Return the (X, Y) coordinate for the center point of the cell that contains the specified text.  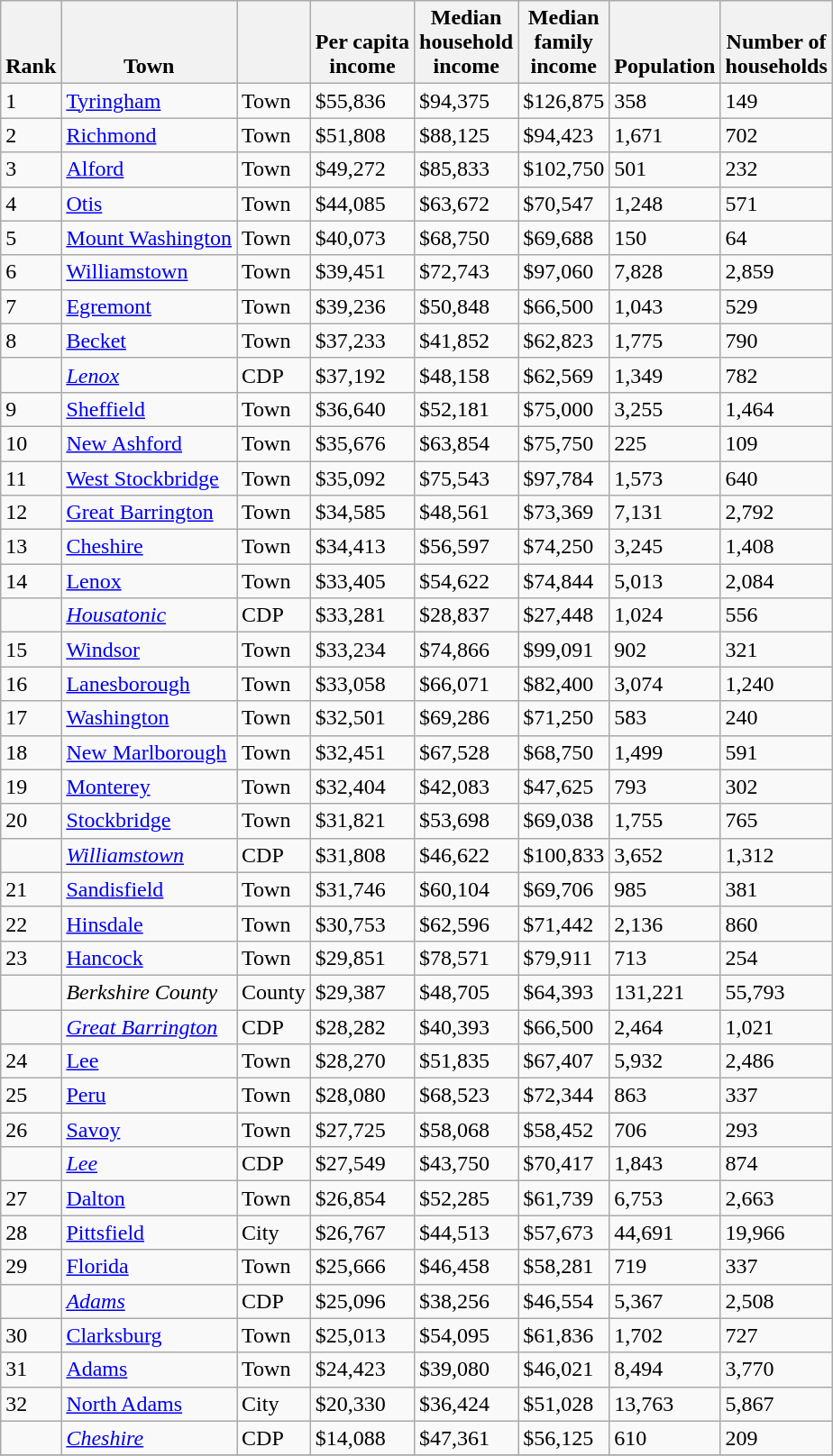
$73,369 (564, 513)
$74,844 (564, 581)
874 (776, 1164)
$40,393 (467, 1026)
2,859 (776, 272)
32 (31, 1404)
$49,272 (362, 169)
Windsor (150, 650)
Florida (150, 1267)
1,499 (665, 752)
5,013 (665, 581)
1,248 (665, 204)
Otis (150, 204)
$32,404 (362, 787)
$31,746 (362, 889)
23 (31, 958)
3 (31, 169)
$58,452 (564, 1130)
$60,104 (467, 889)
8 (31, 341)
19,966 (776, 1233)
$35,092 (362, 478)
$44,513 (467, 1233)
$70,547 (564, 204)
2,792 (776, 513)
$33,058 (362, 684)
$33,405 (362, 581)
863 (665, 1096)
$38,256 (467, 1301)
$51,808 (362, 135)
$55,836 (362, 101)
County (274, 992)
$51,028 (564, 1404)
Tyringham (150, 101)
$70,417 (564, 1164)
1,043 (665, 306)
15 (31, 650)
$97,784 (564, 478)
2,136 (665, 924)
$37,192 (362, 375)
$52,181 (467, 409)
$28,270 (362, 1061)
$67,528 (467, 752)
22 (31, 924)
321 (776, 650)
$48,705 (467, 992)
$69,706 (564, 889)
19 (31, 787)
$28,282 (362, 1026)
501 (665, 169)
Sandisfield (150, 889)
$58,068 (467, 1130)
$31,808 (362, 855)
902 (665, 650)
North Adams (150, 1404)
$36,640 (362, 409)
$69,286 (467, 718)
$25,096 (362, 1301)
$74,866 (467, 650)
$52,285 (467, 1198)
Egremont (150, 306)
16 (31, 684)
$62,823 (564, 341)
702 (776, 135)
640 (776, 478)
Hinsdale (150, 924)
Clarksburg (150, 1335)
$68,523 (467, 1096)
$32,451 (362, 752)
3,074 (665, 684)
$14,088 (362, 1438)
17 (31, 718)
1 (31, 101)
$62,569 (564, 375)
28 (31, 1233)
$27,725 (362, 1130)
Richmond (150, 135)
$62,596 (467, 924)
$27,448 (564, 615)
$40,073 (362, 238)
7,131 (665, 513)
302 (776, 787)
$58,281 (564, 1267)
Per capitaincome (362, 42)
New Marlborough (150, 752)
26 (31, 1130)
109 (776, 443)
$32,501 (362, 718)
$46,554 (564, 1301)
3,245 (665, 547)
790 (776, 341)
$54,095 (467, 1335)
$74,250 (564, 547)
$31,821 (362, 821)
$53,698 (467, 821)
Monterey (150, 787)
358 (665, 101)
$43,750 (467, 1164)
$75,000 (564, 409)
1,349 (665, 375)
7,828 (665, 272)
$69,038 (564, 821)
Sheffield (150, 409)
706 (665, 1130)
14 (31, 581)
719 (665, 1267)
44,691 (665, 1233)
$63,854 (467, 443)
$41,852 (467, 341)
Medianfamilyincome (564, 42)
11 (31, 478)
$47,625 (564, 787)
1,755 (665, 821)
$94,423 (564, 135)
13 (31, 547)
3,652 (665, 855)
5,867 (776, 1404)
$61,739 (564, 1198)
$33,281 (362, 615)
Rank (31, 42)
$30,753 (362, 924)
225 (665, 443)
$39,080 (467, 1370)
1,240 (776, 684)
727 (776, 1335)
1,702 (665, 1335)
$20,330 (362, 1404)
$35,676 (362, 443)
Housatonic (150, 615)
1,024 (665, 615)
Dalton (150, 1198)
24 (31, 1061)
$64,393 (564, 992)
5,367 (665, 1301)
$61,836 (564, 1335)
$46,021 (564, 1370)
$25,013 (362, 1335)
$39,236 (362, 306)
$47,361 (467, 1438)
209 (776, 1438)
Washington (150, 718)
$29,851 (362, 958)
12 (31, 513)
55,793 (776, 992)
$79,911 (564, 958)
$27,549 (362, 1164)
1,671 (665, 135)
3,770 (776, 1370)
Peru (150, 1096)
31 (31, 1370)
$56,597 (467, 547)
610 (665, 1438)
$82,400 (564, 684)
2,508 (776, 1301)
$88,125 (467, 135)
Number ofhouseholds (776, 42)
591 (776, 752)
10 (31, 443)
$75,750 (564, 443)
$37,233 (362, 341)
$34,585 (362, 513)
$26,767 (362, 1233)
$67,407 (564, 1061)
2,084 (776, 581)
1,464 (776, 409)
Alford (150, 169)
$69,688 (564, 238)
Lanesborough (150, 684)
$39,451 (362, 272)
64 (776, 238)
Berkshire County (150, 992)
5 (31, 238)
Pittsfield (150, 1233)
5,932 (665, 1061)
$56,125 (564, 1438)
$71,250 (564, 718)
27 (31, 1198)
20 (31, 821)
$26,854 (362, 1198)
$28,837 (467, 615)
21 (31, 889)
1,843 (665, 1164)
9 (31, 409)
Mount Washington (150, 238)
232 (776, 169)
149 (776, 101)
$29,387 (362, 992)
254 (776, 958)
18 (31, 752)
1,408 (776, 547)
$44,085 (362, 204)
Becket (150, 341)
240 (776, 718)
$24,423 (362, 1370)
1,573 (665, 478)
New Ashford (150, 443)
29 (31, 1267)
Savoy (150, 1130)
6,753 (665, 1198)
$54,622 (467, 581)
$85,833 (467, 169)
6 (31, 272)
$63,672 (467, 204)
$72,344 (564, 1096)
$97,060 (564, 272)
$36,424 (467, 1404)
30 (31, 1335)
Population (665, 42)
$50,848 (467, 306)
$25,666 (362, 1267)
Hancock (150, 958)
381 (776, 889)
556 (776, 615)
793 (665, 787)
$72,743 (467, 272)
529 (776, 306)
583 (665, 718)
293 (776, 1130)
1,021 (776, 1026)
3,255 (665, 409)
$126,875 (564, 101)
$46,622 (467, 855)
$78,571 (467, 958)
782 (776, 375)
$66,071 (467, 684)
1,312 (776, 855)
$48,158 (467, 375)
$57,673 (564, 1233)
Medianhouseholdincome (467, 42)
$33,234 (362, 650)
$46,458 (467, 1267)
8,494 (665, 1370)
2,663 (776, 1198)
Stockbridge (150, 821)
$42,083 (467, 787)
25 (31, 1096)
$94,375 (467, 101)
2,464 (665, 1026)
$34,413 (362, 547)
West Stockbridge (150, 478)
150 (665, 238)
860 (776, 924)
2,486 (776, 1061)
$28,080 (362, 1096)
$75,543 (467, 478)
$51,835 (467, 1061)
571 (776, 204)
2 (31, 135)
765 (776, 821)
4 (31, 204)
7 (31, 306)
$48,561 (467, 513)
1,775 (665, 341)
$100,833 (564, 855)
13,763 (665, 1404)
131,221 (665, 992)
713 (665, 958)
$99,091 (564, 650)
985 (665, 889)
$71,442 (564, 924)
$102,750 (564, 169)
